Capture the cell that displays the provided text and extract its (x, y) central coordinate. 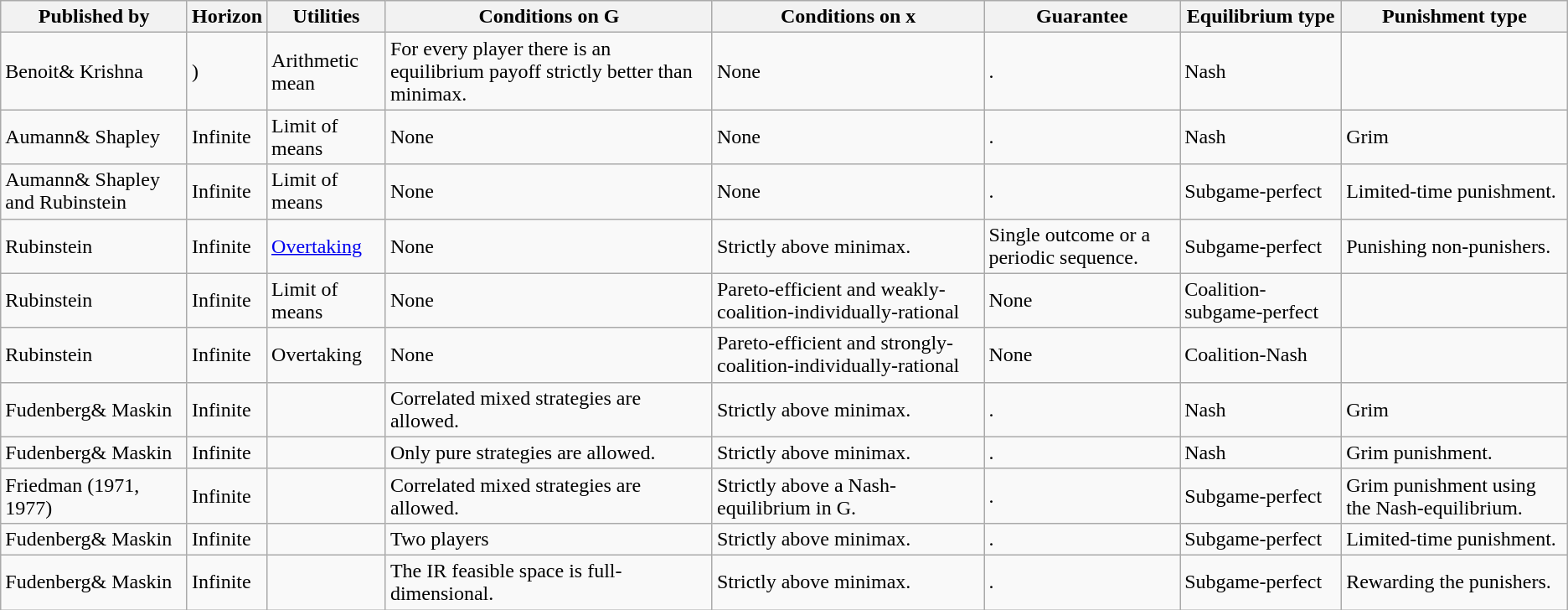
Benoit& Krishna (94, 71)
Equilibrium type (1261, 17)
Horizon (226, 17)
Only pure strategies are allowed. (549, 452)
Rewarding the punishers. (1455, 582)
Coalition-Nash (1261, 355)
) (226, 71)
Aumann& Shapley (94, 137)
Grim punishment using the Nash-equilibrium. (1455, 496)
Pareto-efficient and strongly-coalition-individually-rational (848, 355)
Conditions on G (549, 17)
Punishing non-punishers. (1455, 246)
For every player there is an equilibrium payoff strictly better than minimax. (549, 71)
Published by (94, 17)
Arithmetic mean (327, 71)
Two players (549, 539)
Aumann& Shapley and Rubinstein (94, 191)
Punishment type (1455, 17)
Pareto-efficient and weakly-coalition-individually-rational (848, 300)
Coalition-subgame-perfect (1261, 300)
Conditions on x (848, 17)
Single outcome or a periodic sequence. (1082, 246)
Guarantee (1082, 17)
Friedman (1971, 1977) (94, 496)
The IR feasible space is full-dimensional. (549, 582)
Strictly above a Nash-equilibrium in G. (848, 496)
Grim punishment. (1455, 452)
Utilities (327, 17)
